Return (X, Y) of the center of cell containing provided text 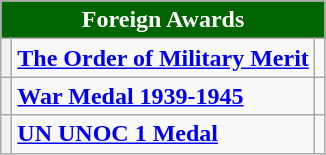
War Medal 1939-1945 (164, 96)
The Order of Military Merit (164, 58)
UN UNOC 1 Medal (164, 134)
Foreign Awards (164, 20)
